Return the (X, Y) coordinate for the center point of the cell that contains the specified text.  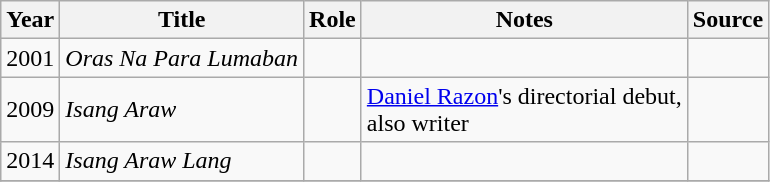
Notes (524, 20)
Title (182, 20)
2001 (30, 58)
Oras Na Para Lumaban (182, 58)
Isang Araw (182, 110)
2009 (30, 110)
Isang Araw Lang (182, 161)
Daniel Razon's directorial debut,also writer (524, 110)
2014 (30, 161)
Source (728, 20)
Role (333, 20)
Year (30, 20)
